Search for the cell housing the specified text and yield its [X, Y] center coordinate. 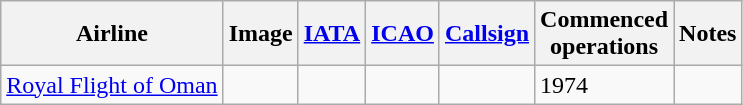
ICAO [403, 34]
1974 [604, 85]
Callsign [486, 34]
Airline [112, 34]
Image [260, 34]
Notes [708, 34]
Royal Flight of Oman [112, 85]
IATA [332, 34]
Commencedoperations [604, 34]
